Locate the cell with the specified text and output its [x, y] center coordinate. 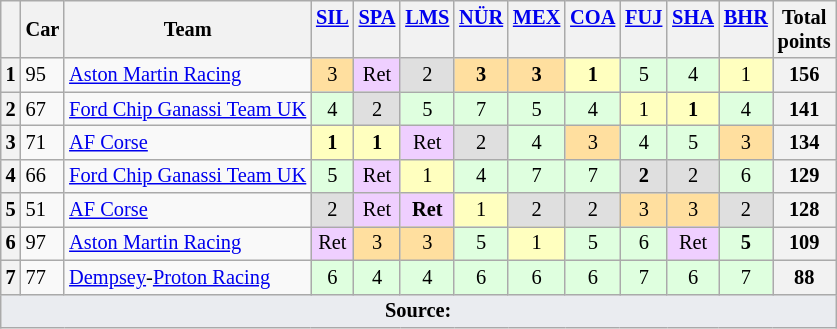
77 [43, 277]
MEX [536, 29]
LMS [427, 29]
Team [188, 29]
Dempsey-Proton Racing [188, 277]
71 [43, 142]
SHA [693, 29]
128 [804, 210]
156 [804, 75]
Source: [418, 311]
141 [804, 109]
NÜR [481, 29]
88 [804, 277]
COA [592, 29]
Car [43, 29]
109 [804, 243]
FUJ [644, 29]
BHR [746, 29]
51 [43, 210]
129 [804, 176]
SIL [332, 29]
95 [43, 75]
67 [43, 109]
97 [43, 243]
66 [43, 176]
134 [804, 142]
Totalpoints [804, 29]
SPA [378, 29]
